Determine the [x, y] coordinate at the center of the cell enclosing the given text.  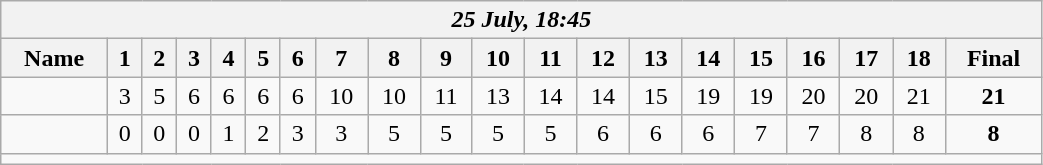
9 [446, 58]
Final [994, 58]
4 [228, 58]
12 [604, 58]
17 [866, 58]
16 [814, 58]
25 July, 18:45 [522, 20]
18 [920, 58]
Name [54, 58]
